Output the (x, y) coordinate of the center of the cell containing the given text.  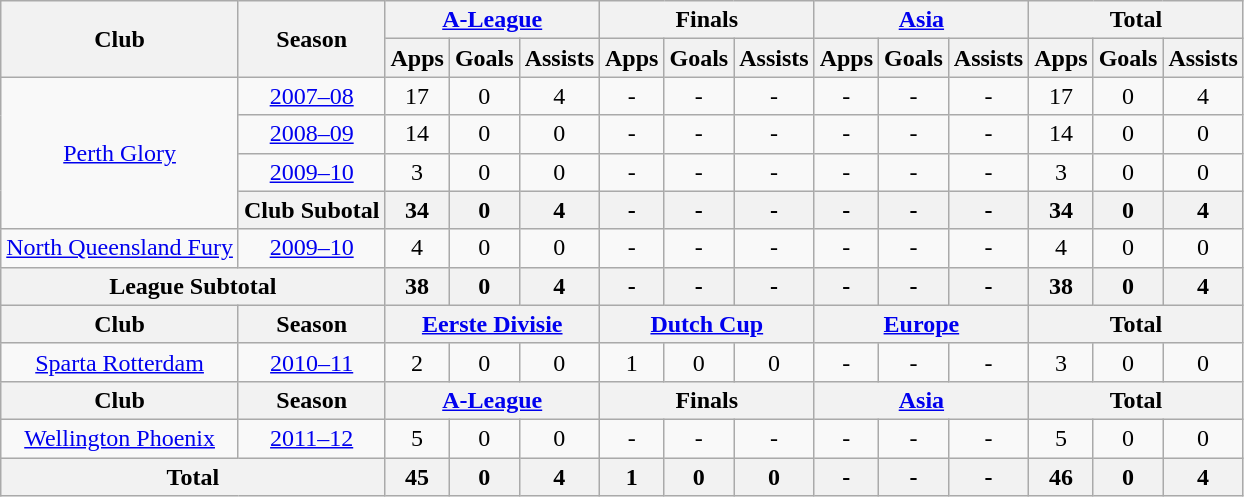
Dutch Cup (708, 324)
Europe (922, 324)
Perth Glory (120, 153)
Eerste Divisie (492, 324)
2011–12 (311, 438)
Club Subotal (311, 210)
45 (417, 477)
Wellington Phoenix (120, 438)
2007–08 (311, 96)
North Queensland Fury (120, 248)
2 (417, 362)
46 (1061, 477)
Sparta Rotterdam (120, 362)
2008–09 (311, 134)
2010–11 (311, 362)
League Subtotal (193, 286)
